Return the (x, y) coordinate for the center point of the cell that contains the specified text.  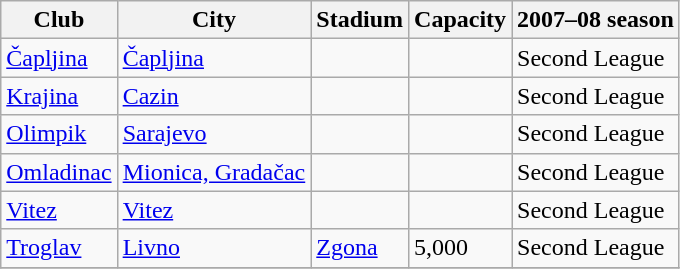
Mionica, Gradačac (214, 172)
City (214, 20)
Club (59, 20)
Olimpik (59, 134)
Livno (214, 248)
Capacity (460, 20)
2007–08 season (596, 20)
Omladinac (59, 172)
Krajina (59, 96)
Troglav (59, 248)
5,000 (460, 248)
Sarajevo (214, 134)
Stadium (360, 20)
Zgona (360, 248)
Cazin (214, 96)
